Pinpoint the cell where the given text exists, returning its [x, y] midpoint coordinate. 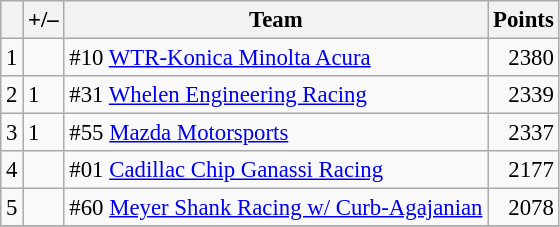
4 [12, 170]
#60 Meyer Shank Racing w/ Curb-Agajanian [276, 208]
#01 Cadillac Chip Ganassi Racing [276, 170]
2 [12, 95]
2337 [524, 133]
2078 [524, 208]
Points [524, 20]
3 [12, 133]
#31 Whelen Engineering Racing [276, 95]
Team [276, 20]
#55 Mazda Motorsports [276, 133]
#10 WTR-Konica Minolta Acura [276, 58]
2177 [524, 170]
2380 [524, 58]
5 [12, 208]
+/– [44, 20]
2339 [524, 95]
